Search for the cell housing the specified text and yield its (X, Y) center coordinate. 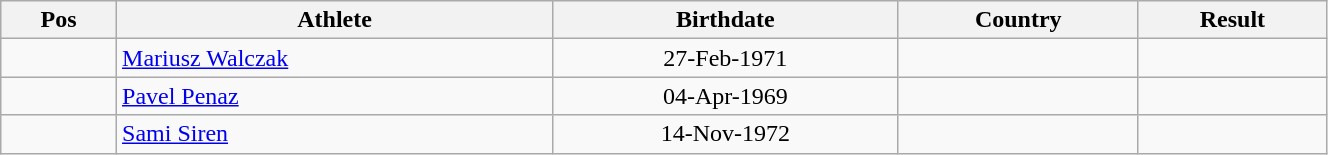
14-Nov-1972 (726, 134)
Pos (59, 20)
Athlete (335, 20)
Pavel Penaz (335, 96)
Birthdate (726, 20)
27-Feb-1971 (726, 58)
Result (1232, 20)
Sami Siren (335, 134)
Country (1018, 20)
Mariusz Walczak (335, 58)
04-Apr-1969 (726, 96)
